Provide the (x, y) coordinate of the cell's center where the given text is located.  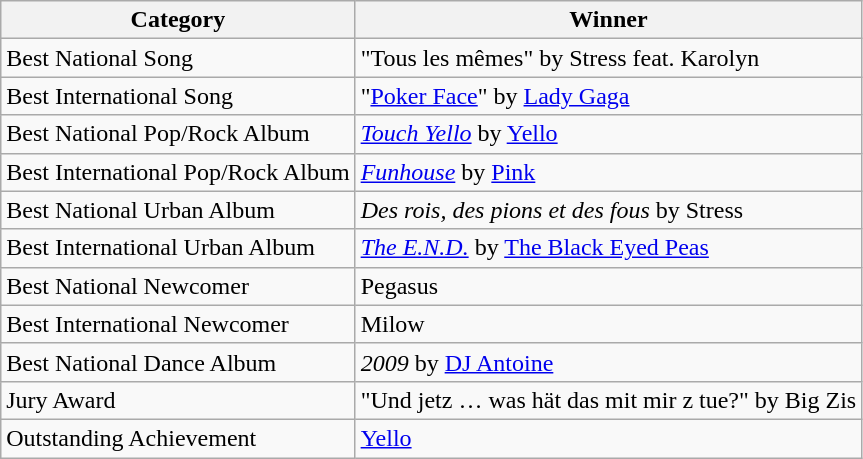
Funhouse by Pink (608, 172)
Category (178, 20)
Best National Song (178, 58)
Best National Newcomer (178, 286)
Winner (608, 20)
"Und jetz … was hät das mit mir z tue?" by Big Zis (608, 400)
Yello (608, 438)
Best International Urban Album (178, 248)
Best International Song (178, 96)
2009 by DJ Antoine (608, 362)
Pegasus (608, 286)
Best National Urban Album (178, 210)
Des rois, des pions et des fous by Stress (608, 210)
Outstanding Achievement (178, 438)
Best National Pop/Rock Album (178, 134)
Milow (608, 324)
The E.N.D. by The Black Eyed Peas (608, 248)
Best National Dance Album (178, 362)
Best International Newcomer (178, 324)
Jury Award (178, 400)
"Poker Face" by Lady Gaga (608, 96)
Touch Yello by Yello (608, 134)
"Tous les mêmes" by Stress feat. Karolyn (608, 58)
Best International Pop/Rock Album (178, 172)
